Determine the [x, y] coordinate at the center of the cell enclosing the given text.  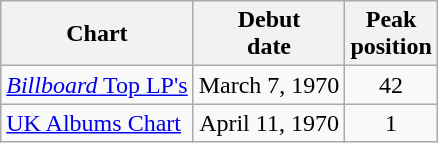
March 7, 1970 [269, 85]
42 [391, 85]
Debutdate [269, 34]
Chart [97, 34]
1 [391, 123]
Billboard Top LP's [97, 85]
April 11, 1970 [269, 123]
Peakposition [391, 34]
UK Albums Chart [97, 123]
